Output the [X, Y] coordinate of the center of the cell containing the given text.  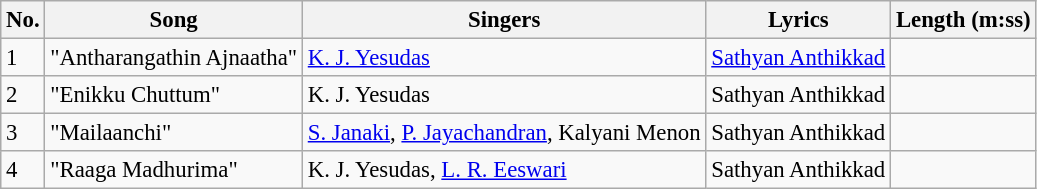
3 [23, 133]
"Mailaanchi" [174, 133]
"Enikku Chuttum" [174, 95]
4 [23, 170]
Lyrics [798, 20]
2 [23, 95]
S. Janaki, P. Jayachandran, Kalyani Menon [504, 133]
"Raaga Madhurima" [174, 170]
Singers [504, 20]
K. J. Yesudas, L. R. Eeswari [504, 170]
Song [174, 20]
"Antharangathin Ajnaatha" [174, 58]
No. [23, 20]
1 [23, 58]
Length (m:ss) [964, 20]
